Capture the cell that displays the provided text and extract its (X, Y) central coordinate. 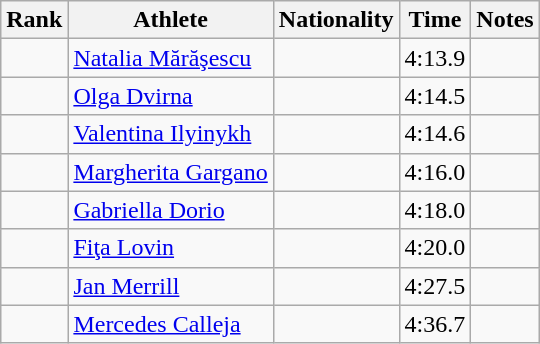
Margherita Gargano (170, 172)
Nationality (336, 20)
4:18.0 (435, 210)
4:16.0 (435, 172)
Fiţa Lovin (170, 248)
4:36.7 (435, 324)
Natalia Mărăşescu (170, 58)
Jan Merrill (170, 286)
Athlete (170, 20)
4:14.5 (435, 96)
Time (435, 20)
Mercedes Calleja (170, 324)
4:20.0 (435, 248)
4:14.6 (435, 134)
Notes (505, 20)
Rank (34, 20)
4:13.9 (435, 58)
Olga Dvirna (170, 96)
Gabriella Dorio (170, 210)
Valentina Ilyinykh (170, 134)
4:27.5 (435, 286)
